Return the (X, Y) coordinate for the center point of the cell that contains the specified text.  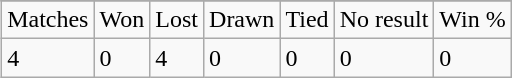
Matches (48, 20)
Win % (472, 20)
Won (122, 20)
Lost (177, 20)
Tied (307, 20)
Drawn (242, 20)
No result (384, 20)
